Locate the cell with the specified text and output its [x, y] center coordinate. 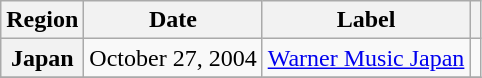
Date [173, 20]
Warner Music Japan [366, 58]
Japan [42, 58]
Region [42, 20]
October 27, 2004 [173, 58]
Label [366, 20]
